Determine the (x, y) coordinate at the center of the cell enclosing the given text.  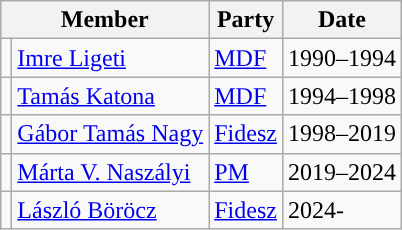
Márta V. Naszályi (110, 172)
1994–1998 (342, 96)
Member (105, 20)
Date (342, 20)
Tamás Katona (110, 96)
1998–2019 (342, 134)
Gábor Tamás Nagy (110, 134)
László Böröcz (110, 210)
2024- (342, 210)
Party (246, 20)
1990–1994 (342, 58)
PM (246, 172)
2019–2024 (342, 172)
Imre Ligeti (110, 58)
